From the cell containing the given text, extract its center point as [X, Y] coordinate. 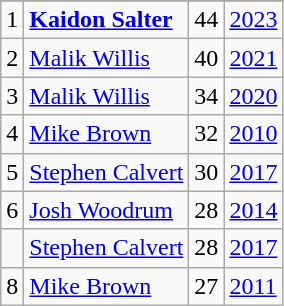
40 [206, 58]
34 [206, 96]
2021 [254, 58]
44 [206, 20]
Josh Woodrum [106, 210]
2020 [254, 96]
3 [12, 96]
Kaidon Salter [106, 20]
2 [12, 58]
30 [206, 172]
4 [12, 134]
2014 [254, 210]
1 [12, 20]
2011 [254, 286]
6 [12, 210]
32 [206, 134]
5 [12, 172]
8 [12, 286]
2010 [254, 134]
2023 [254, 20]
27 [206, 286]
